Extract the (X, Y) coordinate from the center of the cell holding the provided text.  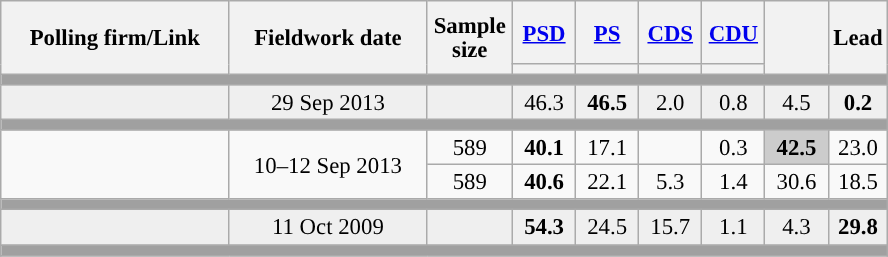
22.1 (608, 182)
0.3 (734, 148)
46.3 (544, 102)
PS (608, 32)
Lead (858, 38)
15.7 (670, 228)
40.1 (544, 148)
30.6 (796, 182)
1.1 (734, 228)
4.3 (796, 228)
Sample size (470, 38)
CDU (734, 32)
18.5 (858, 182)
17.1 (608, 148)
Fieldwork date (328, 38)
0.2 (858, 102)
2.0 (670, 102)
11 Oct 2009 (328, 228)
10–12 Sep 2013 (328, 164)
CDS (670, 32)
40.6 (544, 182)
54.3 (544, 228)
1.4 (734, 182)
24.5 (608, 228)
Polling firm/Link (115, 38)
42.5 (796, 148)
46.5 (608, 102)
23.0 (858, 148)
29.8 (858, 228)
0.8 (734, 102)
PSD (544, 32)
5.3 (670, 182)
29 Sep 2013 (328, 102)
4.5 (796, 102)
